From the cell containing the given text, extract its center point as [X, Y] coordinate. 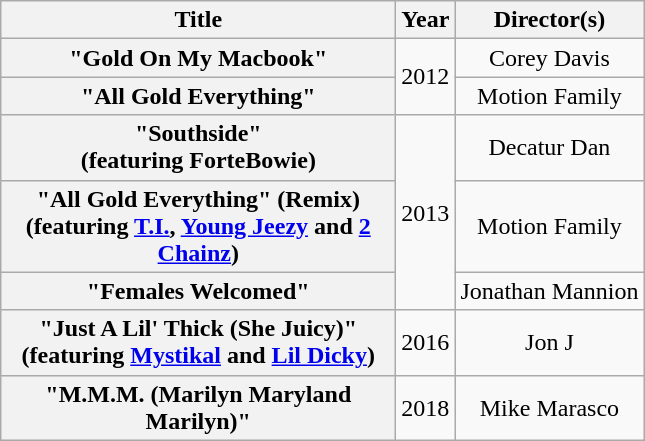
Title [198, 20]
"All Gold Everything" [198, 96]
Decatur Dan [550, 148]
"Gold On My Macbook" [198, 58]
"Just A Lil' Thick (She Juicy)"(featuring Mystikal and Lil Dicky) [198, 342]
Year [426, 20]
Jon J [550, 342]
2016 [426, 342]
Mike Marasco [550, 408]
Corey Davis [550, 58]
2018 [426, 408]
"Southside"(featuring ForteBowie) [198, 148]
2012 [426, 77]
2013 [426, 212]
Jonathan Mannion [550, 291]
Director(s) [550, 20]
"All Gold Everything" (Remix)(featuring T.I., Young Jeezy and 2 Chainz) [198, 226]
"M.M.M. (Marilyn Maryland Marilyn)" [198, 408]
"Females Welcomed" [198, 291]
